Pinpoint the cell where the given text exists, returning its [X, Y] midpoint coordinate. 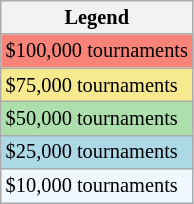
$25,000 tournaments [97, 152]
$75,000 tournaments [97, 85]
Legend [97, 17]
$10,000 tournaments [97, 186]
$50,000 tournaments [97, 118]
$100,000 tournaments [97, 51]
